Find where the given text appears and provide that cell's center as [X, Y] coordinate. 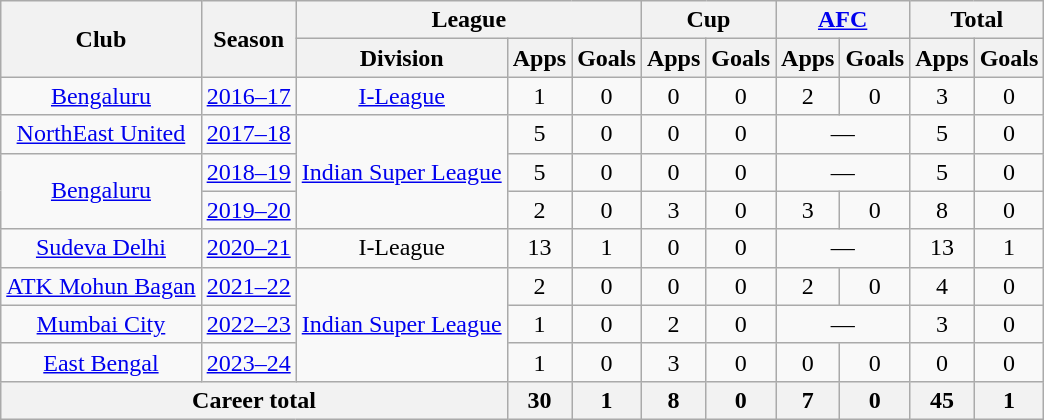
East Bengal [101, 362]
2018–19 [248, 172]
7 [808, 400]
League [468, 20]
30 [539, 400]
2022–23 [248, 324]
Division [402, 58]
ATK Mohun Bagan [101, 286]
Mumbai City [101, 324]
2016–17 [248, 96]
2017–18 [248, 134]
2023–24 [248, 362]
Career total [254, 400]
2021–22 [248, 286]
Total [977, 20]
Sudeva Delhi [101, 248]
AFC [843, 20]
Season [248, 39]
NorthEast United [101, 134]
45 [942, 400]
2019–20 [248, 210]
Club [101, 39]
4 [942, 286]
Cup [708, 20]
2020–21 [248, 248]
